Extract the (X, Y) coordinate from the center of the cell holding the provided text.  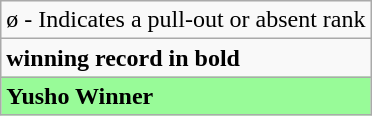
ø - Indicates a pull-out or absent rank (186, 20)
Yusho Winner (186, 96)
winning record in bold (186, 58)
